Provide the [x, y] coordinate of the cell's center where the given text is located.  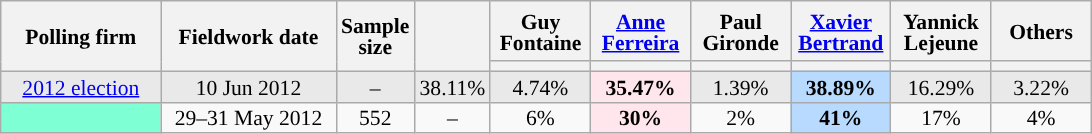
30% [641, 118]
Fieldwork date [248, 36]
6% [540, 118]
35.47% [641, 86]
2012 election [81, 86]
2% [741, 118]
Anne Ferreira [641, 31]
29–31 May 2012 [248, 118]
41% [841, 118]
Paul Gironde [741, 31]
Yannick Lejeune [941, 31]
552 [375, 118]
Others [1041, 31]
38.11% [452, 86]
Polling firm [81, 36]
Guy Fontaine [540, 31]
Samplesize [375, 36]
Xavier Bertrand [841, 31]
1.39% [741, 86]
4% [1041, 118]
4.74% [540, 86]
17% [941, 118]
16.29% [941, 86]
10 Jun 2012 [248, 86]
38.89% [841, 86]
3.22% [1041, 86]
